Search for the cell housing the specified text and yield its (x, y) center coordinate. 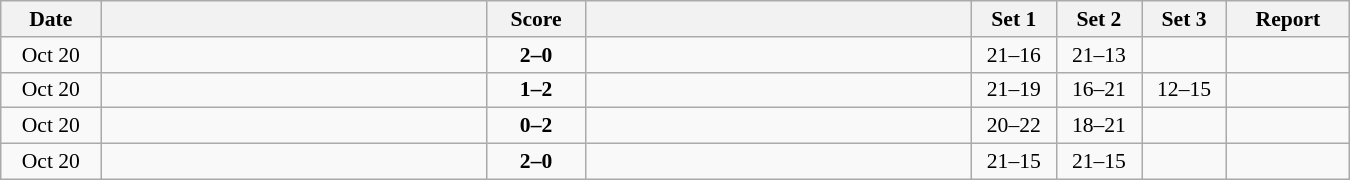
1–2 (536, 90)
21–19 (1014, 90)
21–13 (1098, 55)
Set 3 (1184, 19)
21–16 (1014, 55)
16–21 (1098, 90)
18–21 (1098, 126)
Set 1 (1014, 19)
0–2 (536, 126)
12–15 (1184, 90)
20–22 (1014, 126)
Report (1288, 19)
Date (51, 19)
Set 2 (1098, 19)
Score (536, 19)
